Identify which cell holds the provided text, then report its (X, Y) central coordinate. 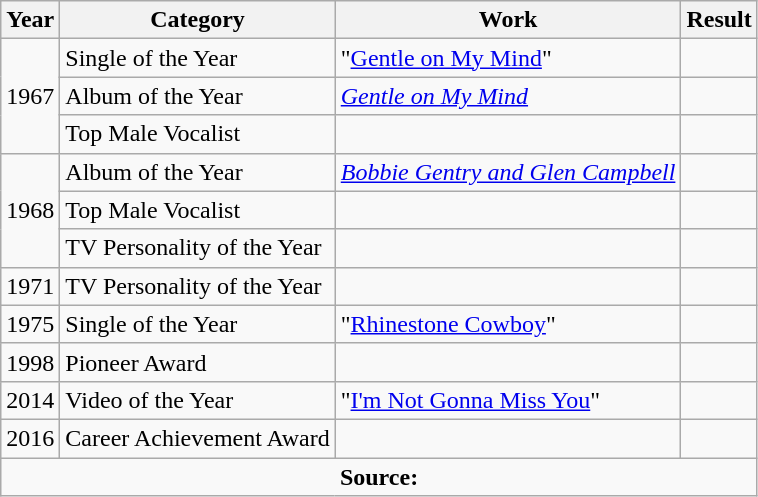
Result (719, 20)
Year (30, 20)
"Gentle on My Mind" (508, 58)
"Rhinestone Cowboy" (508, 324)
2014 (30, 400)
1975 (30, 324)
Work (508, 20)
Pioneer Award (198, 362)
1968 (30, 210)
Career Achievement Award (198, 438)
2016 (30, 438)
Video of the Year (198, 400)
"I'm Not Gonna Miss You" (508, 400)
1971 (30, 286)
Category (198, 20)
1967 (30, 96)
Bobbie Gentry and Glen Campbell (508, 172)
1998 (30, 362)
Source: (380, 477)
Gentle on My Mind (508, 96)
